Return the [x, y] coordinate for the center point of the cell that contains the specified text.  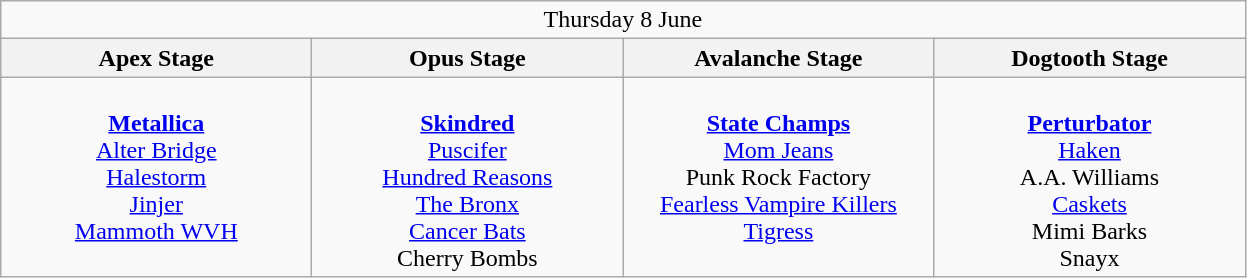
Apex Stage [156, 58]
Avalanche Stage [778, 58]
Thursday 8 June [623, 20]
Perturbator Haken A.A. Williams Caskets Mimi Barks Snayx [1090, 177]
Opus Stage [468, 58]
State Champs Mom Jeans Punk Rock Factory Fearless Vampire Killers Tigress [778, 177]
Dogtooth Stage [1090, 58]
Metallica Alter Bridge Halestorm Jinjer Mammoth WVH [156, 177]
Skindred Puscifer Hundred Reasons The Bronx Cancer Bats Cherry Bombs [468, 177]
